Extract the (X, Y) coordinate from the center of the cell holding the provided text.  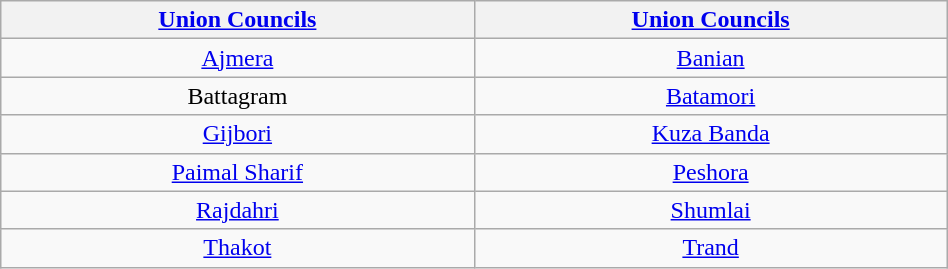
Kuza Banda (710, 134)
Ajmera (238, 58)
Rajdahri (238, 210)
Paimal Sharif (238, 172)
Gijbori (238, 134)
Shumlai (710, 210)
Banian (710, 58)
Trand (710, 248)
Batamori (710, 96)
Thakot (238, 248)
Battagram (238, 96)
Peshora (710, 172)
